Locate the cell with the specified text and output its (X, Y) center coordinate. 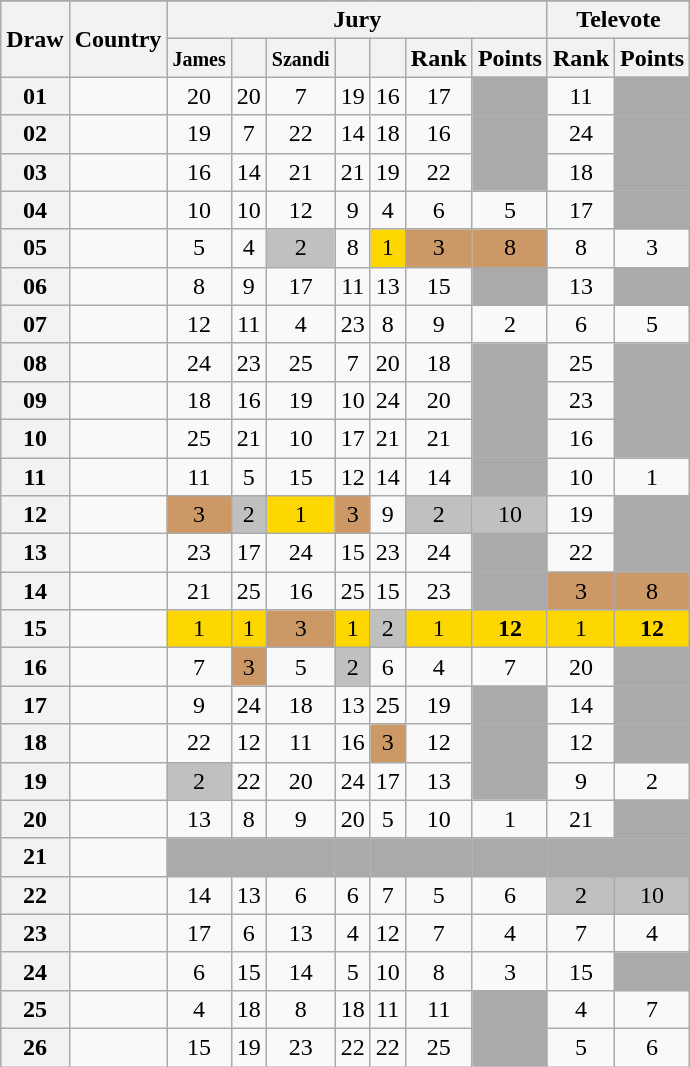
26 (35, 1047)
08 (35, 362)
Televote (618, 20)
James (199, 58)
07 (35, 324)
02 (35, 134)
Draw (35, 39)
06 (35, 286)
Szandi (300, 58)
Country (118, 39)
05 (35, 248)
01 (35, 96)
09 (35, 400)
04 (35, 210)
Jury (358, 20)
03 (35, 172)
